Return (X, Y) of the center of cell containing provided text 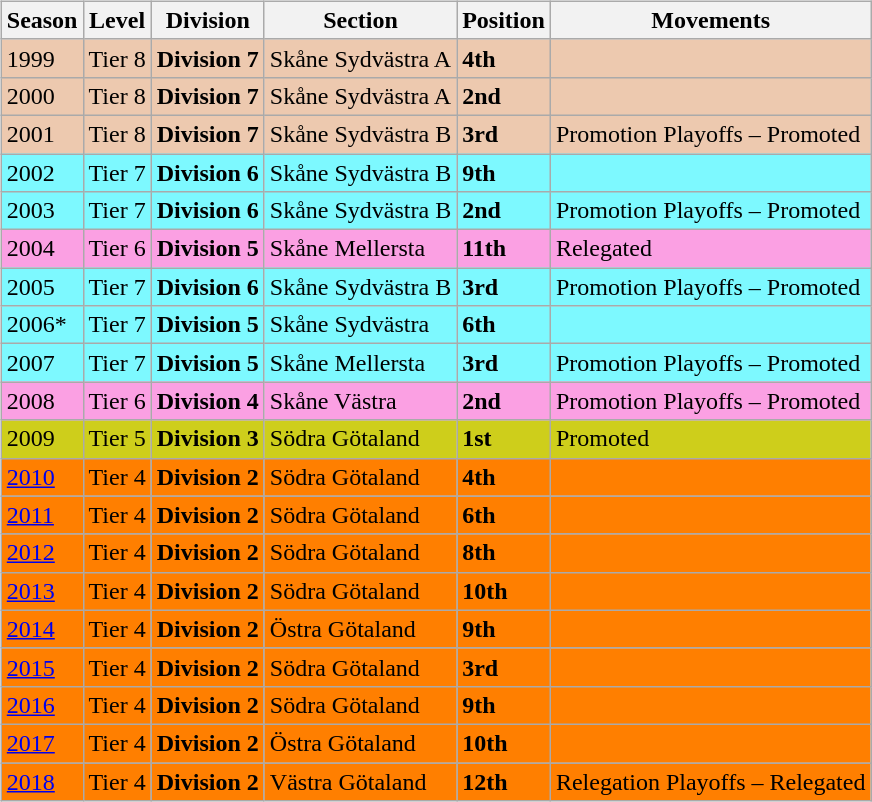
2005 (42, 287)
2017 (42, 743)
Division 3 (208, 439)
Skåne Västra (360, 401)
2002 (42, 173)
Promoted (710, 439)
Division (208, 20)
11th (504, 249)
Section (360, 20)
2009 (42, 439)
8th (504, 553)
2016 (42, 705)
Relegated (710, 249)
Position (504, 20)
2007 (42, 363)
2013 (42, 591)
2003 (42, 211)
Västra Götaland (360, 781)
2008 (42, 401)
Division 4 (208, 401)
2001 (42, 134)
2006* (42, 325)
2015 (42, 667)
Movements (710, 20)
Tier 5 (117, 439)
2018 (42, 781)
Skåne Sydvästra (360, 325)
1999 (42, 58)
2000 (42, 96)
Relegation Playoffs – Relegated (710, 781)
2014 (42, 629)
2010 (42, 477)
2012 (42, 553)
2011 (42, 515)
Level (117, 20)
2004 (42, 249)
12th (504, 781)
Season (42, 20)
1st (504, 439)
